Search for the cell housing the specified text and yield its (X, Y) center coordinate. 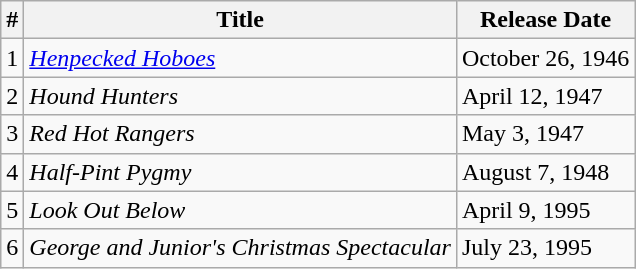
Release Date (545, 20)
Half-Pint Pygmy (240, 172)
1 (12, 58)
6 (12, 248)
2 (12, 96)
4 (12, 172)
Henpecked Hoboes (240, 58)
July 23, 1995 (545, 248)
# (12, 20)
5 (12, 210)
October 26, 1946 (545, 58)
August 7, 1948 (545, 172)
May 3, 1947 (545, 134)
April 9, 1995 (545, 210)
George and Junior's Christmas Spectacular (240, 248)
3 (12, 134)
Look Out Below (240, 210)
Red Hot Rangers (240, 134)
April 12, 1947 (545, 96)
Title (240, 20)
Hound Hunters (240, 96)
